Search for the cell housing the specified text and yield its [x, y] center coordinate. 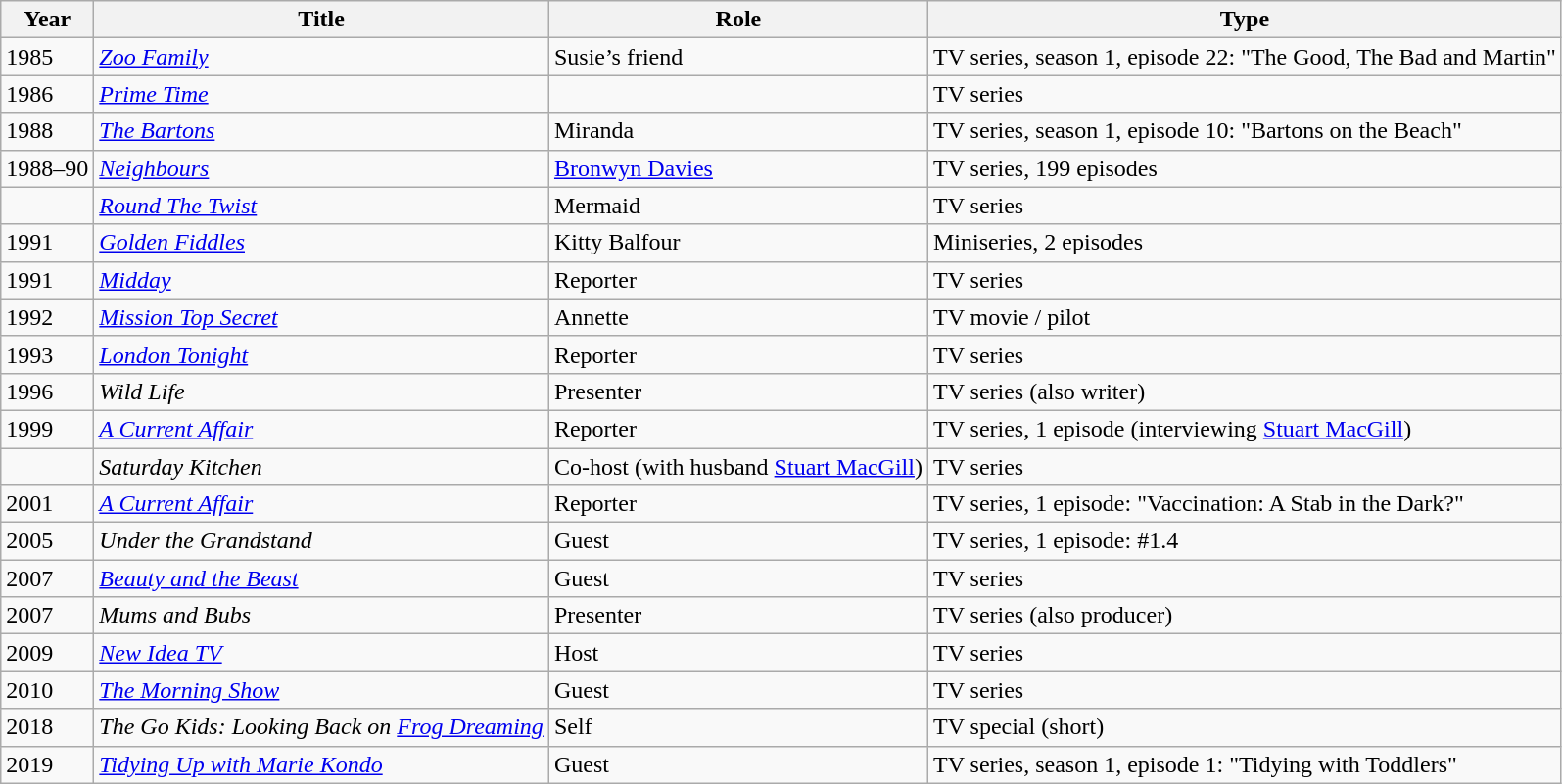
New Idea TV [321, 653]
Midday [321, 280]
Tidying Up with Marie Kondo [321, 764]
Neighbours [321, 168]
Miniseries, 2 episodes [1244, 243]
Mermaid [738, 206]
1986 [47, 94]
Beauty and the Beast [321, 578]
Kitty Balfour [738, 243]
Annette [738, 317]
Role [738, 20]
TV series, season 1, episode 22: "The Good, The Bad and Martin" [1244, 57]
1993 [47, 354]
London Tonight [321, 354]
The Bartons [321, 131]
Saturday Kitchen [321, 467]
Year [47, 20]
Prime Time [321, 94]
Mums and Bubs [321, 616]
Round The Twist [321, 206]
TV series, season 1, episode 1: "Tidying with Toddlers" [1244, 764]
TV series, 1 episode: #1.4 [1244, 541]
2005 [47, 541]
The Morning Show [321, 690]
Host [738, 653]
TV series, 1 episode (interviewing Stuart MacGill) [1244, 429]
TV series (also producer) [1244, 616]
Under the Grandstand [321, 541]
TV series (also writer) [1244, 392]
Mission Top Secret [321, 317]
Wild Life [321, 392]
TV series, season 1, episode 10: "Bartons on the Beach" [1244, 131]
Susie’s friend [738, 57]
1985 [47, 57]
2019 [47, 764]
Self [738, 727]
1996 [47, 392]
Title [321, 20]
1992 [47, 317]
Miranda [738, 131]
TV series, 1 episode: "Vaccination: A Stab in the Dark?" [1244, 504]
The Go Kids: Looking Back on Frog Dreaming [321, 727]
TV special (short) [1244, 727]
2010 [47, 690]
Zoo Family [321, 57]
1988–90 [47, 168]
2009 [47, 653]
2018 [47, 727]
Type [1244, 20]
TV series, 199 episodes [1244, 168]
1988 [47, 131]
Bronwyn Davies [738, 168]
Golden Fiddles [321, 243]
Co-host (with husband Stuart MacGill) [738, 467]
TV movie / pilot [1244, 317]
1999 [47, 429]
2001 [47, 504]
